Scan for the cell matching the given text and deliver its [x, y] coordinate at center. 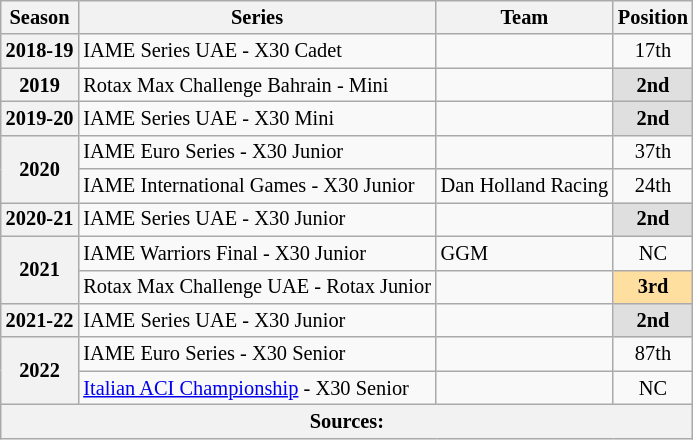
2018-19 [40, 51]
3rd [653, 287]
IAME Series UAE - X30 Cadet [256, 51]
GGM [524, 253]
2020-21 [40, 219]
2019 [40, 85]
2021-22 [40, 320]
87th [653, 354]
2020 [40, 168]
2021 [40, 270]
Season [40, 17]
IAME Warriors Final - X30 Junior [256, 253]
IAME International Games - X30 Junior [256, 186]
IAME Euro Series - X30 Senior [256, 354]
Rotax Max Challenge UAE - Rotax Junior [256, 287]
Dan Holland Racing [524, 186]
Rotax Max Challenge Bahrain - Mini [256, 85]
17th [653, 51]
Italian ACI Championship - X30 Senior [256, 388]
Team [524, 17]
2019-20 [40, 118]
24th [653, 186]
IAME Euro Series - X30 Junior [256, 152]
Series [256, 17]
Position [653, 17]
37th [653, 152]
Sources: [347, 421]
2022 [40, 370]
IAME Series UAE - X30 Mini [256, 118]
